Return (x, y) of the center of cell containing provided text 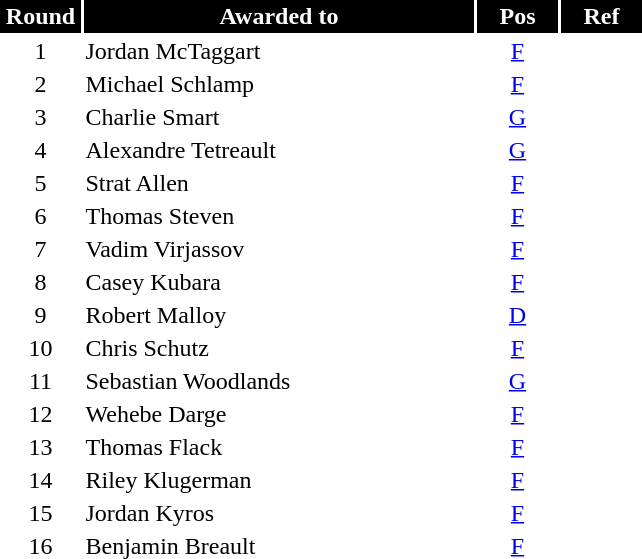
8 (40, 282)
6 (40, 216)
Ref (602, 16)
Casey Kubara (279, 282)
4 (40, 150)
Sebastian Woodlands (279, 381)
Alexandre Tetreault (279, 150)
13 (40, 447)
7 (40, 249)
14 (40, 480)
Wehebe Darge (279, 414)
Michael Schlamp (279, 84)
Thomas Steven (279, 216)
Pos (518, 16)
Jordan McTaggart (279, 51)
Charlie Smart (279, 117)
Awarded to (279, 16)
5 (40, 183)
Robert Malloy (279, 315)
D (518, 315)
10 (40, 348)
2 (40, 84)
Riley Klugerman (279, 480)
Vadim Virjassov (279, 249)
15 (40, 513)
Jordan Kyros (279, 513)
12 (40, 414)
3 (40, 117)
Chris Schutz (279, 348)
11 (40, 381)
1 (40, 51)
9 (40, 315)
Strat Allen (279, 183)
Round (40, 16)
Thomas Flack (279, 447)
